Capture the cell that displays the provided text and extract its (x, y) central coordinate. 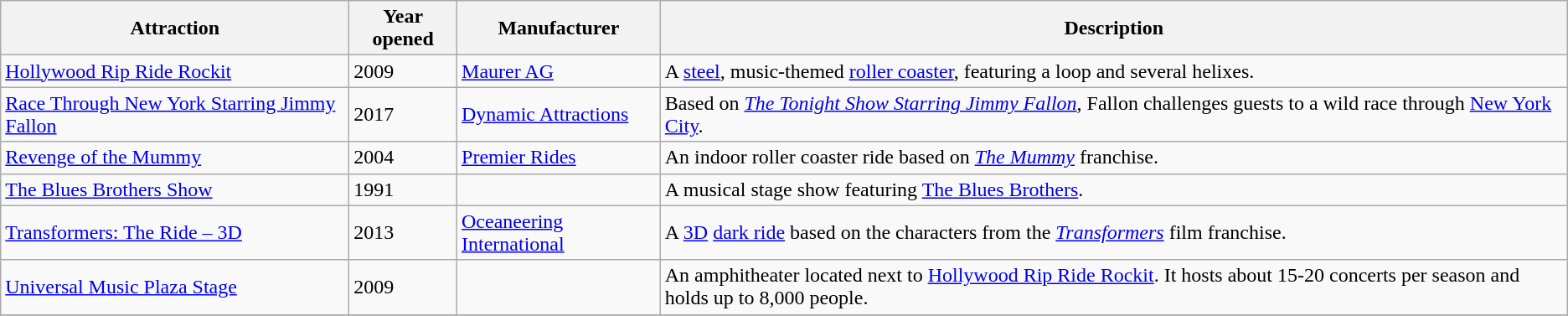
Hollywood Rip Ride Rockit (175, 71)
Manufacturer (560, 28)
Description (1114, 28)
Transformers: The Ride – 3D (175, 233)
Based on The Tonight Show Starring Jimmy Fallon, Fallon challenges guests to a wild race through New York City. (1114, 114)
1991 (404, 189)
A steel, music-themed roller coaster, featuring a loop and several helixes. (1114, 71)
2017 (404, 114)
An indoor roller coaster ride based on The Mummy franchise. (1114, 158)
2013 (404, 233)
Premier Rides (560, 158)
Oceaneering International (560, 233)
Race Through New York Starring Jimmy Fallon (175, 114)
Dynamic Attractions (560, 114)
Maurer AG (560, 71)
Revenge of the Mummy (175, 158)
Universal Music Plaza Stage (175, 287)
The Blues Brothers Show (175, 189)
Attraction (175, 28)
2004 (404, 158)
Year opened (404, 28)
An amphitheater located next to Hollywood Rip Ride Rockit. It hosts about 15-20 concerts per season and holds up to 8,000 people. (1114, 287)
A 3D dark ride based on the characters from the Transformers film franchise. (1114, 233)
A musical stage show featuring The Blues Brothers. (1114, 189)
